Find where the given text appears and provide that cell's center as (x, y) coordinate. 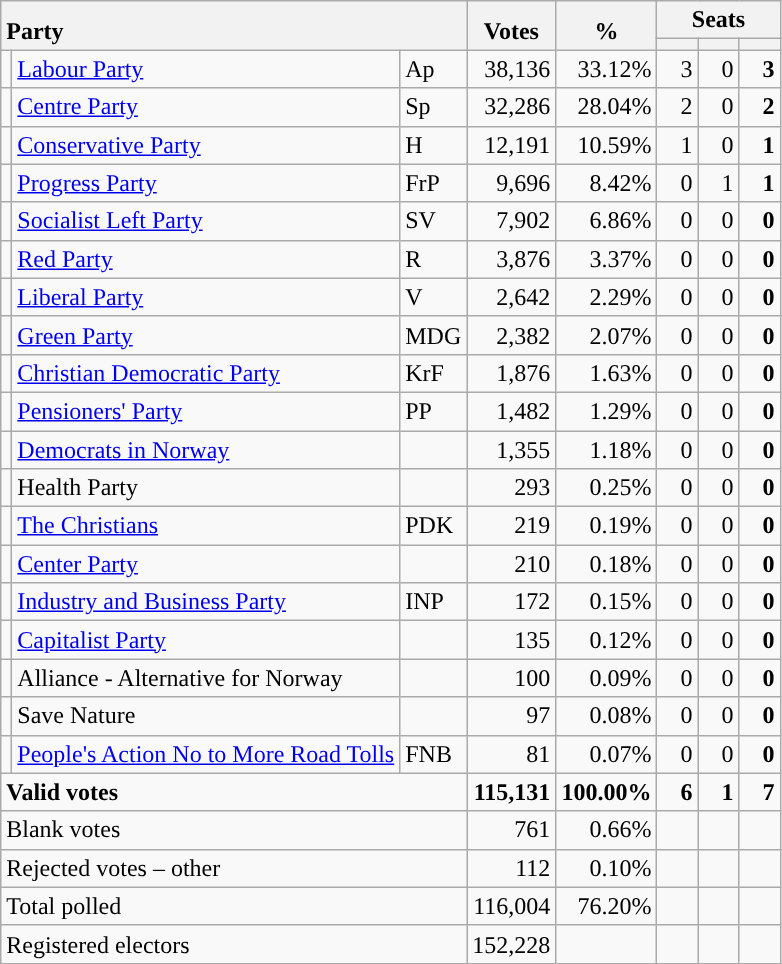
115,131 (512, 792)
PP (434, 411)
Save Nature (206, 716)
135 (512, 640)
7 (760, 792)
33.12% (606, 69)
SV (434, 221)
6.86% (606, 221)
112 (512, 868)
1.18% (606, 449)
Health Party (206, 488)
1,482 (512, 411)
H (434, 145)
1.63% (606, 373)
0.25% (606, 488)
9,696 (512, 183)
0.07% (606, 754)
76.20% (606, 906)
INP (434, 602)
152,228 (512, 944)
100.00% (606, 792)
172 (512, 602)
Valid votes (234, 792)
Liberal Party (206, 297)
761 (512, 830)
Ap (434, 69)
% (606, 26)
7,902 (512, 221)
Party (234, 26)
The Christians (206, 526)
0.66% (606, 830)
2.29% (606, 297)
Registered electors (234, 944)
FrP (434, 183)
V (434, 297)
PDK (434, 526)
Alliance - Alternative for Norway (206, 678)
Sp (434, 107)
Progress Party (206, 183)
8.42% (606, 183)
Blank votes (234, 830)
100 (512, 678)
1.29% (606, 411)
0.19% (606, 526)
Industry and Business Party (206, 602)
0.09% (606, 678)
3,876 (512, 259)
293 (512, 488)
0.18% (606, 564)
R (434, 259)
Center Party (206, 564)
81 (512, 754)
0.10% (606, 868)
Socialist Left Party (206, 221)
Total polled (234, 906)
Centre Party (206, 107)
1,876 (512, 373)
2.07% (606, 335)
2,642 (512, 297)
38,136 (512, 69)
Seats (718, 20)
10.59% (606, 145)
Red Party (206, 259)
Green Party (206, 335)
People's Action No to More Road Tolls (206, 754)
28.04% (606, 107)
3.37% (606, 259)
Capitalist Party (206, 640)
6 (678, 792)
Democrats in Norway (206, 449)
219 (512, 526)
12,191 (512, 145)
Conservative Party (206, 145)
32,286 (512, 107)
Labour Party (206, 69)
97 (512, 716)
0.15% (606, 602)
2,382 (512, 335)
Pensioners' Party (206, 411)
MDG (434, 335)
KrF (434, 373)
Rejected votes – other (234, 868)
116,004 (512, 906)
FNB (434, 754)
210 (512, 564)
0.12% (606, 640)
Christian Democratic Party (206, 373)
0.08% (606, 716)
Votes (512, 26)
1,355 (512, 449)
